Determine the [x, y] coordinate at the center of the cell enclosing the given text.  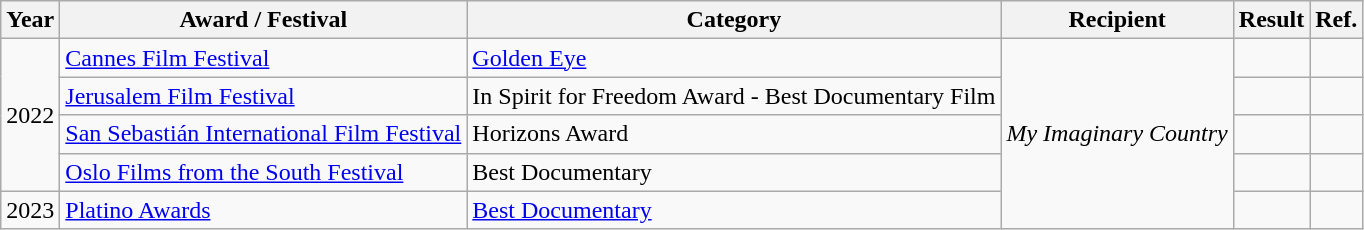
Award / Festival [264, 20]
Recipient [1117, 20]
Golden Eye [734, 58]
Platino Awards [264, 210]
Oslo Films from the South Festival [264, 172]
Year [30, 20]
Ref. [1336, 20]
2022 [30, 115]
Jerusalem Film Festival [264, 96]
Cannes Film Festival [264, 58]
Horizons Award [734, 134]
Result [1271, 20]
San Sebastián International Film Festival [264, 134]
Category [734, 20]
My Imaginary Country [1117, 134]
In Spirit for Freedom Award - Best Documentary Film [734, 96]
2023 [30, 210]
